Determine the [X, Y] coordinate at the center of the cell enclosing the given text.  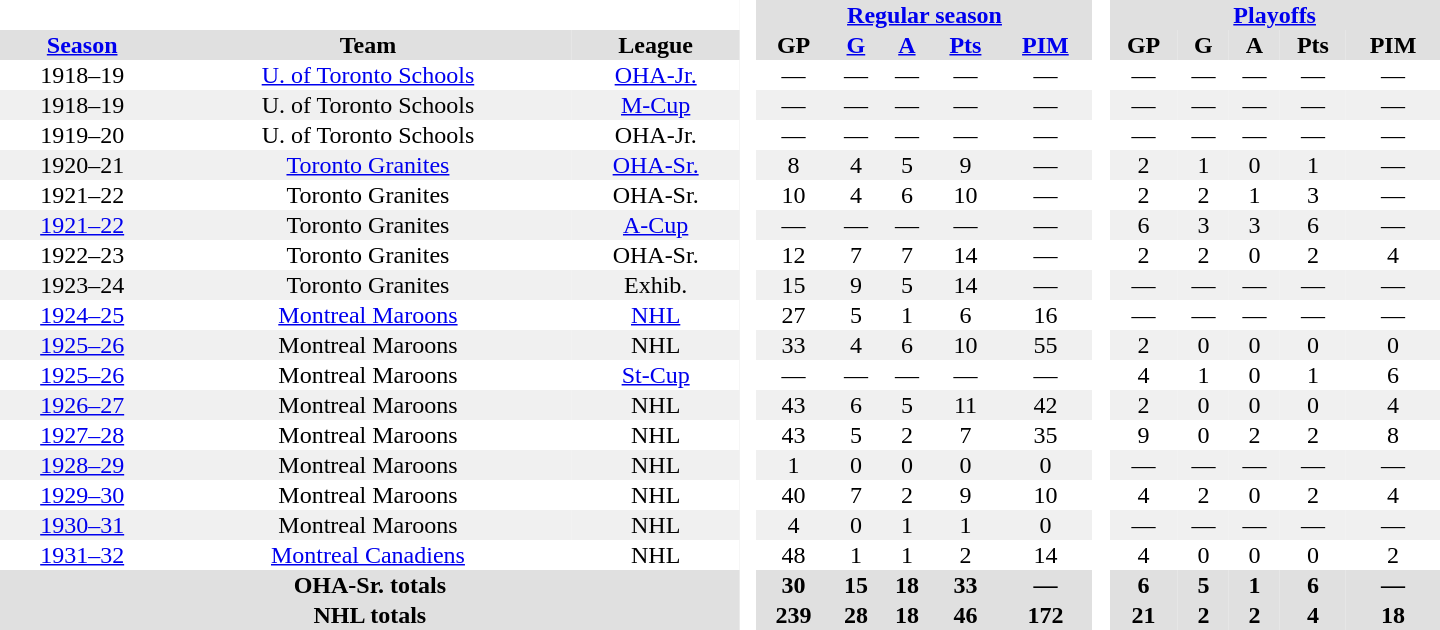
Regular season [925, 15]
NHL totals [370, 615]
League [656, 45]
1929–30 [82, 495]
1922–23 [82, 255]
21 [1144, 615]
172 [1045, 615]
Playoffs [1274, 15]
40 [794, 495]
Team [368, 45]
46 [965, 615]
28 [856, 615]
55 [1045, 345]
239 [794, 615]
Season [82, 45]
OHA-Sr. totals [370, 585]
35 [1045, 435]
1930–31 [82, 525]
1920–21 [82, 165]
1926–27 [82, 405]
1931–32 [82, 555]
A-Cup [656, 225]
1923–24 [82, 285]
11 [965, 405]
1928–29 [82, 465]
St-Cup [656, 375]
1919–20 [82, 135]
1924–25 [82, 315]
1927–28 [82, 435]
Exhib. [656, 285]
16 [1045, 315]
Montreal Canadiens [368, 555]
M-Cup [656, 105]
42 [1045, 405]
30 [794, 585]
27 [794, 315]
48 [794, 555]
12 [794, 255]
